Find where the given text appears and provide that cell's center as (X, Y) coordinate. 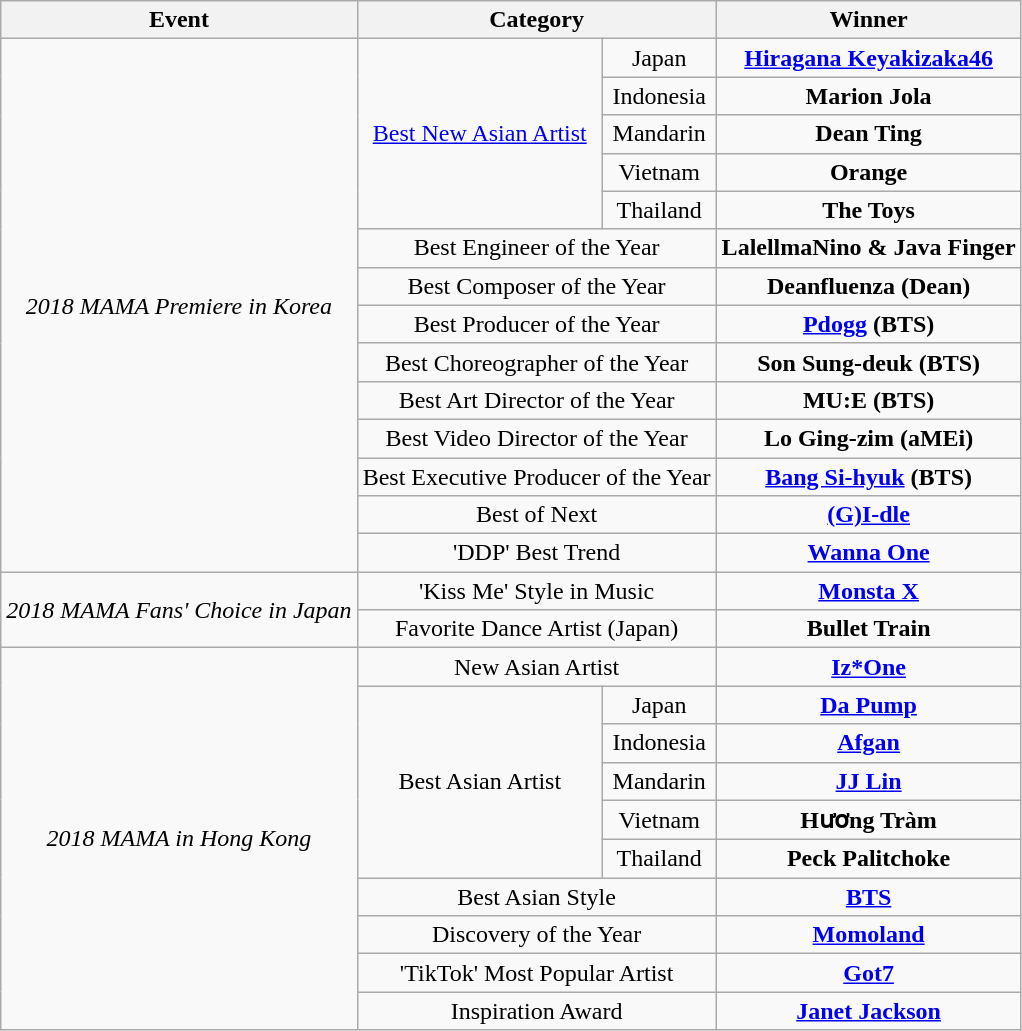
Afgan (868, 743)
Hương Tràm (868, 820)
Best of Next (536, 515)
Discovery of the Year (536, 935)
Best Art Director of the Year (536, 400)
Winner (868, 20)
Best Composer of the Year (536, 286)
Inspiration Award (536, 1011)
Pdogg (BTS) (868, 324)
Got7 (868, 973)
Marion Jola (868, 96)
Best Engineer of the Year (536, 248)
Orange (868, 172)
Peck Palitchoke (868, 859)
Best New Asian Artist (480, 134)
LalellmaNino & Java Finger (868, 248)
'Kiss Me' Style in Music (536, 591)
Best Producer of the Year (536, 324)
Da Pump (868, 705)
Favorite Dance Artist (Japan) (536, 629)
Son Sung-deuk (BTS) (868, 362)
Bullet Train (868, 629)
Best Asian Artist (480, 782)
Deanfluenza (Dean) (868, 286)
Monsta X (868, 591)
(G)I-dle (868, 515)
Bang Si-hyuk (BTS) (868, 477)
'TikTok' Most Popular Artist (536, 973)
JJ Lin (868, 781)
MU:E (BTS) (868, 400)
Event (179, 20)
The Toys (868, 210)
2018 MAMA Fans' Choice in Japan (179, 610)
Lo Ging-zim (aMEi) (868, 438)
Best Video Director of the Year (536, 438)
BTS (868, 897)
Best Choreographer of the Year (536, 362)
Dean Ting (868, 134)
Best Executive Producer of the Year (536, 477)
Momoland (868, 935)
Wanna One (868, 553)
Hiragana Keyakizaka46 (868, 58)
Iz*One (868, 667)
2018 MAMA in Hong Kong (179, 839)
2018 MAMA Premiere in Korea (179, 306)
Best Asian Style (536, 897)
New Asian Artist (536, 667)
Category (536, 20)
'DDP' Best Trend (536, 553)
Janet Jackson (868, 1011)
